Locate the cell with the specified text and output its [x, y] center coordinate. 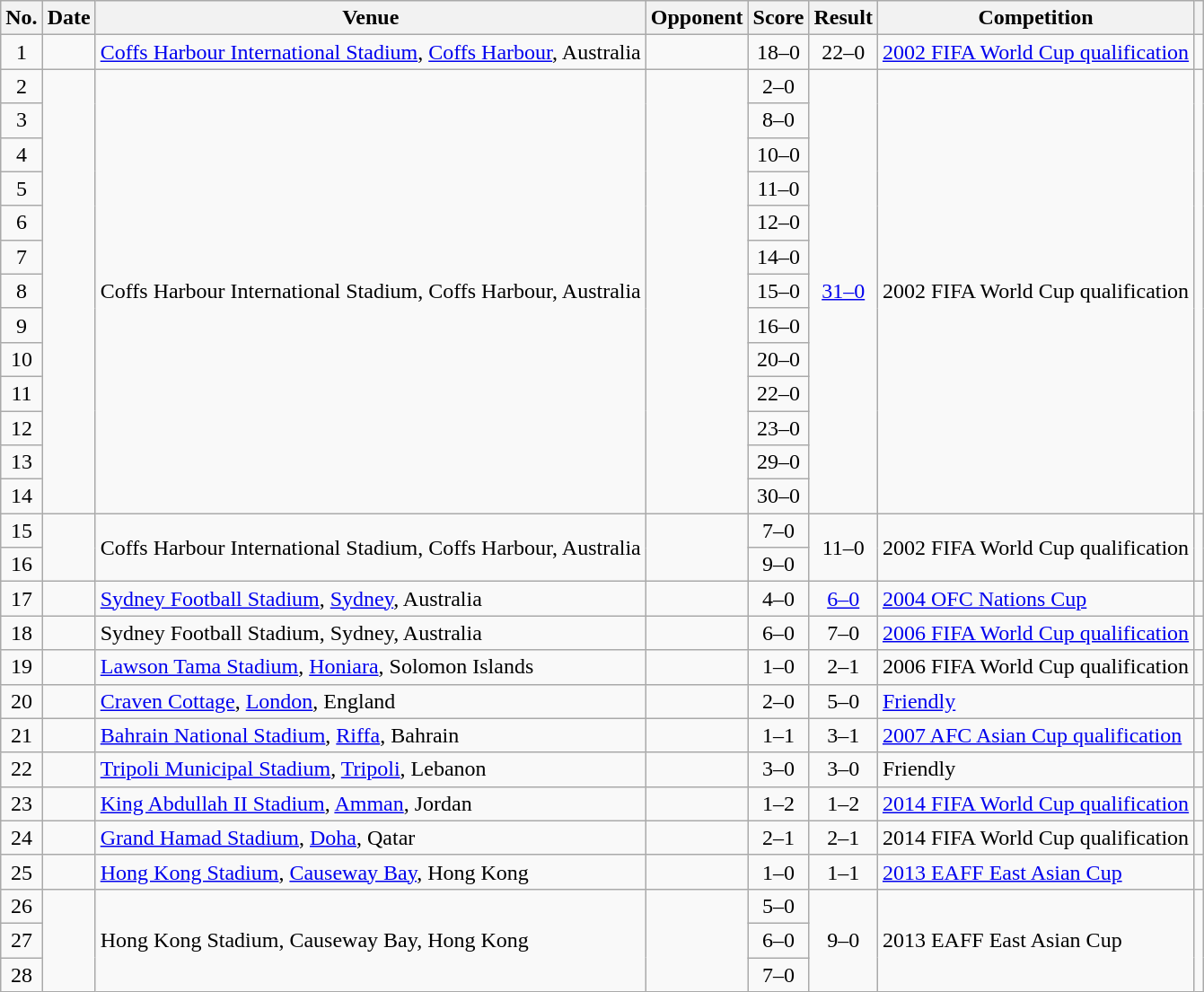
24 [22, 838]
4 [22, 154]
17 [22, 599]
Date [68, 18]
Lawson Tama Stadium, Honiara, Solomon Islands [370, 667]
King Abdullah II Stadium, Amman, Jordan [370, 803]
26 [22, 906]
31–0 [843, 291]
23 [22, 803]
3–1 [843, 735]
23–0 [778, 428]
8 [22, 291]
No. [22, 18]
16 [22, 565]
Result [843, 18]
18 [22, 633]
8–0 [778, 120]
Craven Cottage, London, England [370, 701]
Grand Hamad Stadium, Doha, Qatar [370, 838]
15–0 [778, 291]
20–0 [778, 359]
9 [22, 325]
29–0 [778, 462]
12–0 [778, 223]
27 [22, 940]
25 [22, 872]
10 [22, 359]
30–0 [778, 496]
13 [22, 462]
7 [22, 257]
Bahrain National Stadium, Riffa, Bahrain [370, 735]
Competition [1035, 18]
14–0 [778, 257]
3 [22, 120]
15 [22, 531]
11 [22, 393]
6 [22, 223]
12 [22, 428]
21 [22, 735]
1 [22, 52]
2004 OFC Nations Cup [1035, 599]
19 [22, 667]
10–0 [778, 154]
2007 AFC Asian Cup qualification [1035, 735]
18–0 [778, 52]
22 [22, 769]
14 [22, 496]
16–0 [778, 325]
Score [778, 18]
5 [22, 189]
Venue [370, 18]
20 [22, 701]
4–0 [778, 599]
28 [22, 974]
2 [22, 86]
Tripoli Municipal Stadium, Tripoli, Lebanon [370, 769]
Opponent [697, 18]
